For the text-containing cell, return its midpoint in (X, Y) coordinate format. 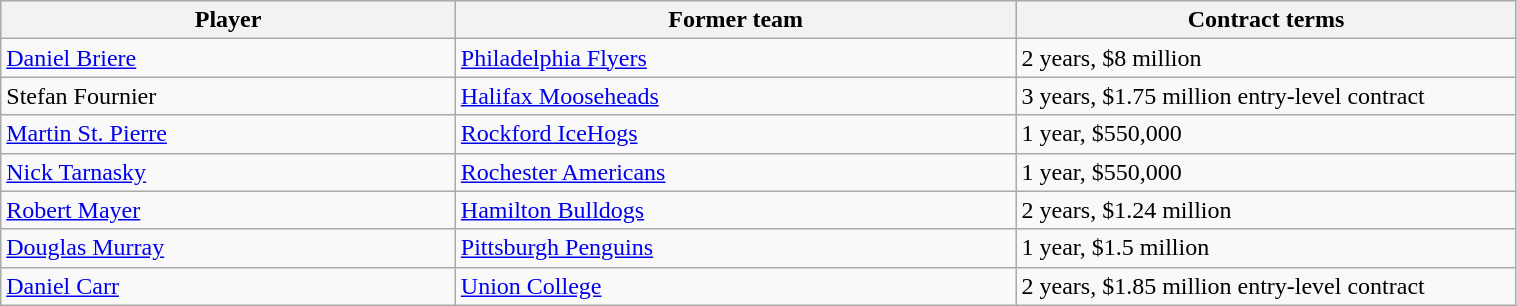
Former team (736, 20)
Rochester Americans (736, 172)
2 years, $8 million (1266, 58)
Player (228, 20)
Douglas Murray (228, 248)
Pittsburgh Penguins (736, 248)
2 years, $1.85 million entry-level contract (1266, 286)
Robert Mayer (228, 210)
Halifax Mooseheads (736, 96)
1 year, $1.5 million (1266, 248)
Union College (736, 286)
Philadelphia Flyers (736, 58)
Daniel Briere (228, 58)
Contract terms (1266, 20)
2 years, $1.24 million (1266, 210)
Martin St. Pierre (228, 134)
Stefan Fournier (228, 96)
Nick Tarnasky (228, 172)
3 years, $1.75 million entry-level contract (1266, 96)
Daniel Carr (228, 286)
Hamilton Bulldogs (736, 210)
Rockford IceHogs (736, 134)
